Determine the (x, y) coordinate at the center of the cell enclosing the given text.  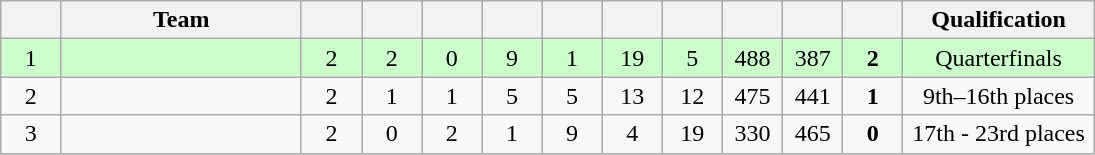
465 (813, 134)
4 (632, 134)
330 (752, 134)
17th - 23rd places (998, 134)
12 (692, 96)
3 (31, 134)
Quarterfinals (998, 58)
Qualification (998, 20)
475 (752, 96)
Team (182, 20)
387 (813, 58)
488 (752, 58)
13 (632, 96)
441 (813, 96)
9th–16th places (998, 96)
